Detect which cell encompasses the target text, then output its (X, Y) center coordinate. 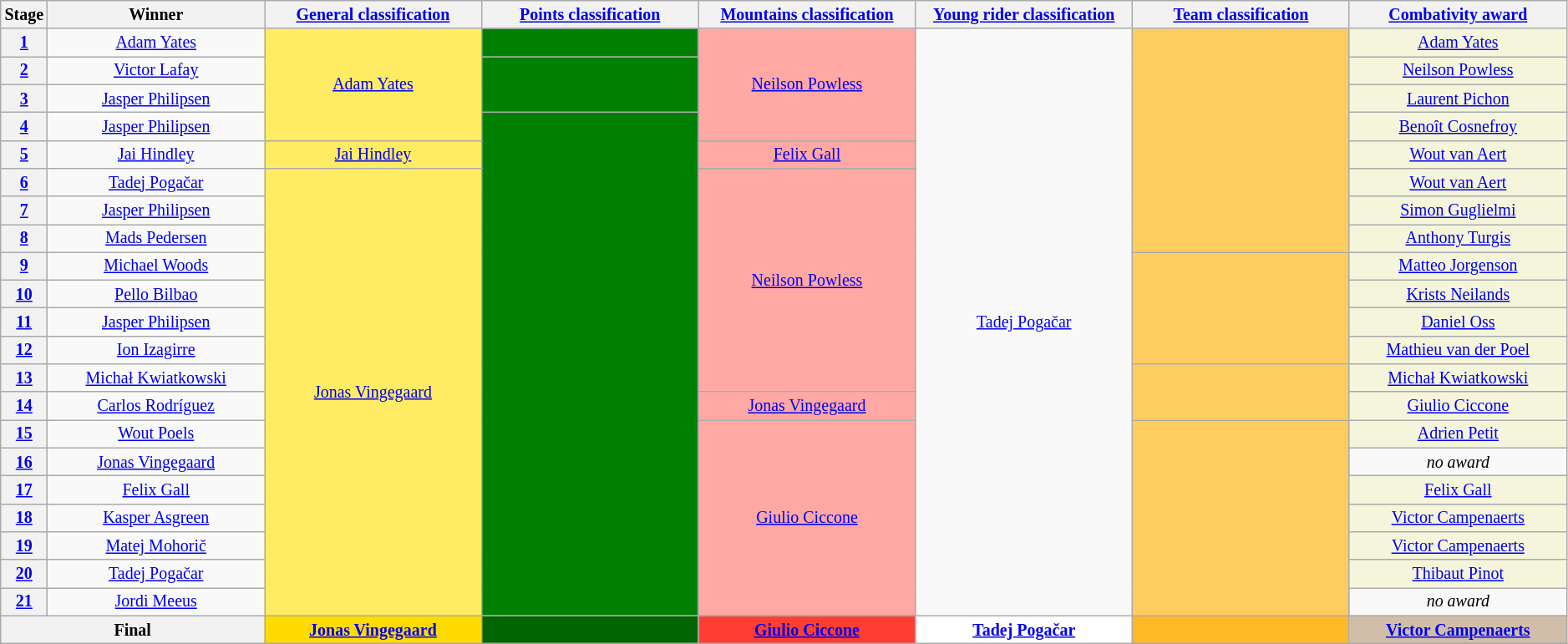
2 (24, 70)
Mads Pedersen (156, 239)
Benoît Cosnefroy (1458, 127)
Adrien Petit (1458, 434)
Stage (24, 15)
17 (24, 489)
Laurent Pichon (1458, 99)
10 (24, 294)
18 (24, 518)
Winner (156, 15)
Mountains classification (807, 15)
Anthony Turgis (1458, 239)
Matej Mohorič (156, 546)
Combativity award (1458, 15)
Young rider classification (1024, 15)
Mathieu van der Poel (1458, 351)
General classification (373, 15)
7 (24, 210)
Final (133, 630)
15 (24, 434)
Daniel Oss (1458, 322)
Carlos Rodríguez (156, 406)
1 (24, 43)
Ion Izagirre (156, 351)
Team classification (1241, 15)
Wout Poels (156, 434)
Simon Guglielmi (1458, 210)
12 (24, 351)
13 (24, 378)
Michael Woods (156, 266)
4 (24, 127)
8 (24, 239)
Kasper Asgreen (156, 518)
Points classification (590, 15)
19 (24, 546)
Pello Bilbao (156, 294)
11 (24, 322)
Thibaut Pinot (1458, 573)
16 (24, 463)
3 (24, 99)
21 (24, 601)
Matteo Jorgenson (1458, 266)
6 (24, 182)
Victor Lafay (156, 70)
Jordi Meeus (156, 601)
5 (24, 154)
9 (24, 266)
Krists Neilands (1458, 294)
14 (24, 406)
20 (24, 573)
